Output the [x, y] coordinate of the center of the cell containing the given text.  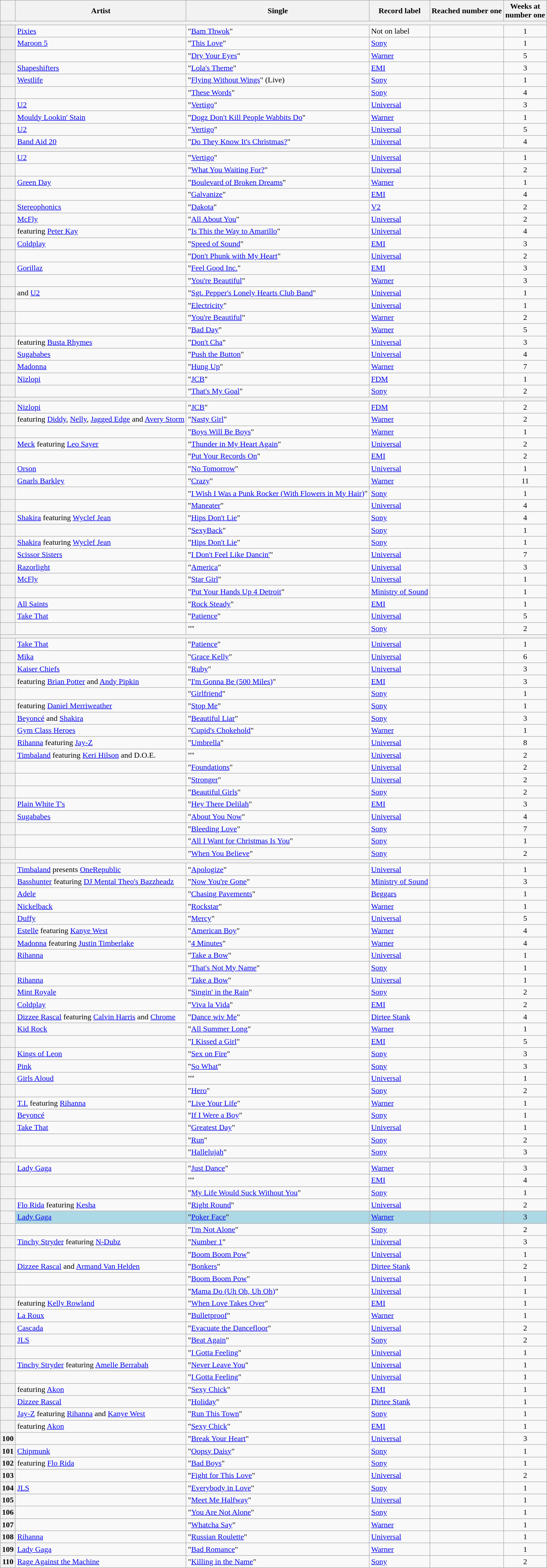
"Russian Roulette" [278, 1537]
featuring Diddy, Nelly, Jagged Edge and Avery Storm [101, 419]
Beggars [400, 894]
"Maneater" [278, 505]
"Everybody in Love" [278, 1488]
"Speed of Sound" [278, 244]
"All About You" [278, 219]
Single [278, 11]
Westlife [101, 80]
Plain White T's [101, 804]
"Rock Steady" [278, 604]
Chipmunk [101, 1451]
"Hung Up" [278, 367]
"Just Dance" [278, 1168]
"Bulletproof" [278, 1316]
"Greatest Day" [278, 1128]
"Push the Button" [278, 354]
107 [8, 1525]
Mint Royale [101, 992]
"Dogz Don't Kill People Wabbits Do" [278, 117]
"Dakota" [278, 207]
Kings of Leon [101, 1054]
"Mama Do (Uh Oh, Uh Oh)" [278, 1291]
"All Summer Long" [278, 1029]
"Is This the Way to Amarillo" [278, 231]
Tinchy Stryder featuring N-Dubz [101, 1242]
"My Life Would Suck Without You" [278, 1193]
"So What" [278, 1066]
"I'm Not Alone" [278, 1229]
Gorillaz [101, 268]
"Bleeding Love" [278, 829]
"Electricity" [278, 305]
"Stronger" [278, 780]
"Thunder in My Heart Again" [278, 444]
Mika [101, 657]
"Killing in the Name" [278, 1562]
"Poker Face" [278, 1217]
"That's My Goal" [278, 391]
La Roux [101, 1316]
Pink [101, 1066]
"Boys Will Be Boys" [278, 432]
Orson [101, 468]
Timbaland featuring Keri Hilson and D.O.E. [101, 755]
"No Tomorrow" [278, 468]
Kid Rock [101, 1029]
"4 Minutes" [278, 943]
"Girlfriend" [278, 693]
Dizzee Rascal and Armand Van Helden [101, 1266]
Meck featuring Leo Sayer [101, 444]
Madonna [101, 367]
featuring Daniel Merriweather [101, 706]
"Break Your Heart" [278, 1438]
"I'm Gonna Be (500 Miles)" [278, 681]
Weeks atnumber one [525, 11]
All Saints [101, 604]
Dizzee Rascal [101, 1402]
"Holiday" [278, 1402]
"Grace Kelly" [278, 657]
"Stop Me" [278, 706]
"Never Leave You" [278, 1365]
Gnarls Barkley [101, 481]
"I Don't Feel Like Dancin'" [278, 555]
"Boulevard of Broken Dreams" [278, 182]
featuring Busta Rhymes [101, 342]
"Bad Day" [278, 330]
V2 [400, 207]
"When Love Takes Over" [278, 1303]
"America" [278, 567]
Gym Class Heroes [101, 731]
"Feel Good Inc." [278, 268]
"Dry Your Eyes" [278, 56]
"Star Girl" [278, 579]
"Galvanize" [278, 195]
102 [8, 1463]
"Crazy" [278, 481]
"Foundations" [278, 767]
104 [8, 1488]
"Now You're Gone" [278, 881]
and U2 [101, 293]
"Sgt. Pepper's Lonely Hearts Club Band" [278, 293]
featuring Flo Rida [101, 1463]
"I Kissed a Girl" [278, 1041]
Record label [400, 11]
"I Wish I Was a Punk Rocker (With Flowers in My Hair)" [278, 493]
"When You Believe" [278, 853]
"That's Not My Name" [278, 968]
"Do They Know It's Christmas?" [278, 142]
109 [8, 1549]
"Oopsy Daisy" [278, 1451]
Dizzee Rascal featuring Calvin Harris and Chrome [101, 1017]
Scissor Sisters [101, 555]
8 [525, 743]
"SexyBack" [278, 530]
110 [8, 1562]
Cascada [101, 1328]
"Cupid's Chokehold" [278, 731]
"Don't Phunk with My Heart" [278, 256]
Not on label [400, 31]
Beyoncé [101, 1115]
"Hallelujah" [278, 1152]
"Number 1" [278, 1242]
Madonna featuring Justin Timberlake [101, 943]
"Beautiful Girls" [278, 792]
"Viva la Vida" [278, 1005]
Razorlight [101, 567]
"Lola's Theme" [278, 68]
"You Are Not Alone" [278, 1512]
Timbaland presents OneRepublic [101, 869]
Shapeshifters [101, 68]
T.I. featuring Rihanna [101, 1103]
Mouldy Lookin' Stain [101, 117]
"Bad Boys" [278, 1463]
"Bonkers" [278, 1266]
"Mercy" [278, 919]
Beyoncé and Shakira [101, 718]
"American Boy" [278, 931]
Stereophonics [101, 207]
Rage Against the Machine [101, 1562]
Reached number one [467, 11]
"Beautiful Liar" [278, 718]
"Hero" [278, 1090]
Tinchy Stryder featuring Amelle Berrabah [101, 1365]
Rihanna featuring Jay-Z [101, 743]
"Sex on Fire" [278, 1054]
"Beat Again" [278, 1340]
"Whatcha Say" [278, 1525]
Green Day [101, 182]
"What You Waiting For?" [278, 170]
Flo Rida featuring Kesha [101, 1205]
Kaiser Chiefs [101, 669]
"Meet Me Halfway" [278, 1500]
"Live Your Life" [278, 1103]
103 [8, 1475]
"About You Now" [278, 816]
"Run" [278, 1140]
100 [8, 1438]
Maroon 5 [101, 43]
"Fight for This Love" [278, 1475]
"Right Round" [278, 1205]
"Don't Cha" [278, 342]
Girls Aloud [101, 1078]
"Bam Thwok" [278, 31]
"Nasty Girl" [278, 419]
"Bad Romance" [278, 1549]
Estelle featuring Kanye West [101, 931]
108 [8, 1537]
Artist [101, 11]
"Evacuate the Dancefloor" [278, 1328]
"Umbrella" [278, 743]
"Dance wiv Me" [278, 1017]
"Flying Without Wings" (Live) [278, 80]
Band Aid 20 [101, 142]
Pixies [101, 31]
"Apologize" [278, 869]
Basshunter featuring DJ Mental Theo's Bazzheadz [101, 881]
6 [525, 657]
"This Love" [278, 43]
"Put Your Records On" [278, 456]
"Singin' in the Rain" [278, 992]
Adele [101, 894]
featuring Peter Kay [101, 231]
"Run This Town" [278, 1414]
"Chasing Pavements" [278, 894]
101 [8, 1451]
Duffy [101, 919]
Jay-Z featuring Rihanna and Kanye West [101, 1414]
11 [525, 481]
"Hey There Delilah" [278, 804]
"All I Want for Christmas Is You" [278, 841]
"If I Were a Boy" [278, 1115]
106 [8, 1512]
105 [8, 1500]
Nickelback [101, 906]
"Put Your Hands Up 4 Detroit" [278, 592]
"Ruby" [278, 669]
featuring Kelly Rowland [101, 1303]
"Rockstar" [278, 906]
featuring Brian Potter and Andy Pipkin [101, 681]
"These Words" [278, 92]
